Find where the given text appears and provide that cell's center as [x, y] coordinate. 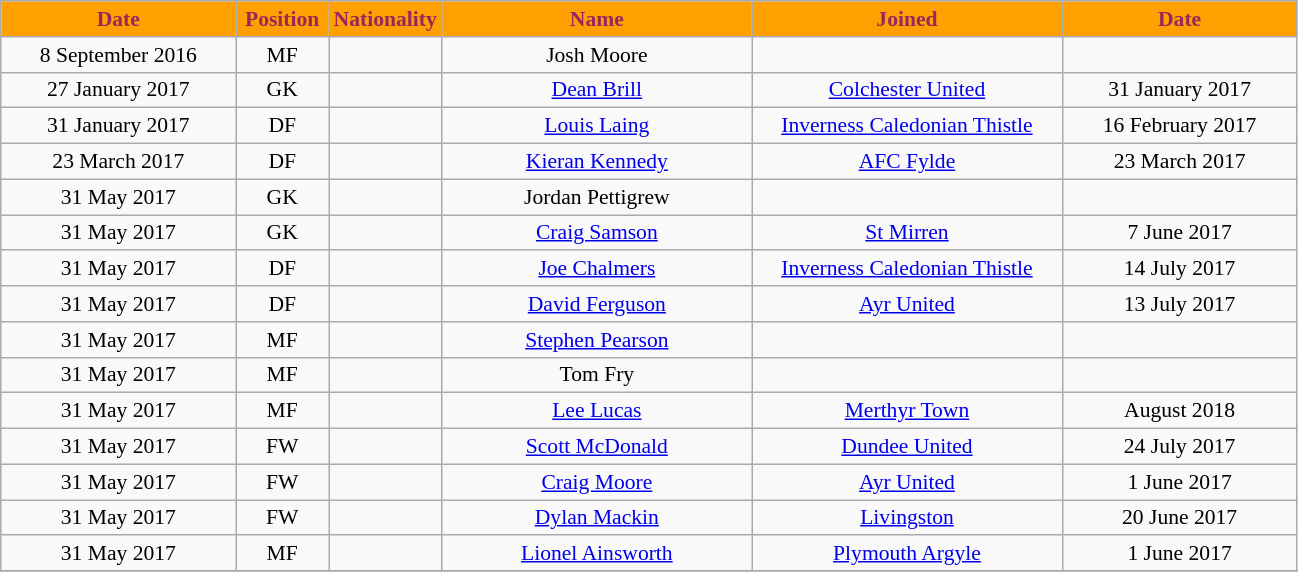
Craig Samson [597, 233]
Stephen Pearson [597, 340]
Louis Laing [597, 126]
Joined [907, 19]
AFC Fylde [907, 162]
20 June 2017 [1180, 518]
16 February 2017 [1180, 126]
13 July 2017 [1180, 304]
Kieran Kennedy [597, 162]
Position [282, 19]
Merthyr Town [907, 411]
St Mirren [907, 233]
Name [597, 19]
Dylan Mackin [597, 518]
Livingston [907, 518]
August 2018 [1180, 411]
8 September 2016 [118, 55]
Scott McDonald [597, 447]
David Ferguson [597, 304]
Nationality [384, 19]
Joe Chalmers [597, 269]
Colchester United [907, 90]
Lionel Ainsworth [597, 554]
Plymouth Argyle [907, 554]
14 July 2017 [1180, 269]
Jordan Pettigrew [597, 197]
Lee Lucas [597, 411]
7 June 2017 [1180, 233]
Craig Moore [597, 482]
Dean Brill [597, 90]
27 January 2017 [118, 90]
Dundee United [907, 447]
24 July 2017 [1180, 447]
Josh Moore [597, 55]
Tom Fry [597, 375]
